Find where the given text appears and provide that cell's center as [x, y] coordinate. 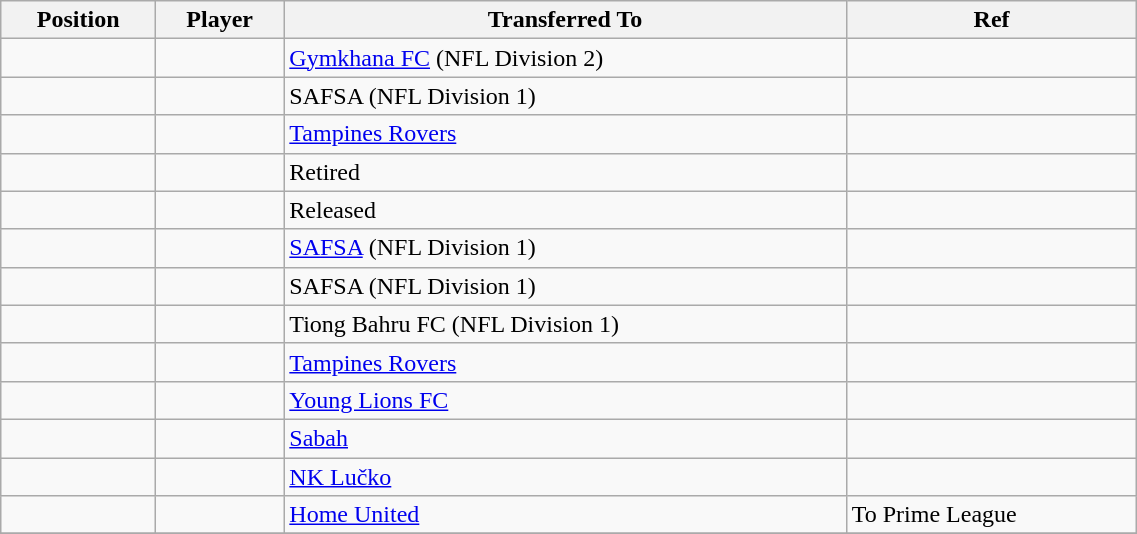
Position [78, 20]
Tiong Bahru FC (NFL Division 1) [565, 324]
Released [565, 210]
Sabah [565, 438]
To Prime League [992, 515]
Gymkhana FC (NFL Division 2) [565, 58]
Transferred To [565, 20]
Young Lions FC [565, 400]
Player [220, 20]
Retired [565, 172]
Home United [565, 515]
Ref [992, 20]
NK Lučko [565, 477]
